Return the (X, Y) coordinate for the center point of the cell that contains the specified text.  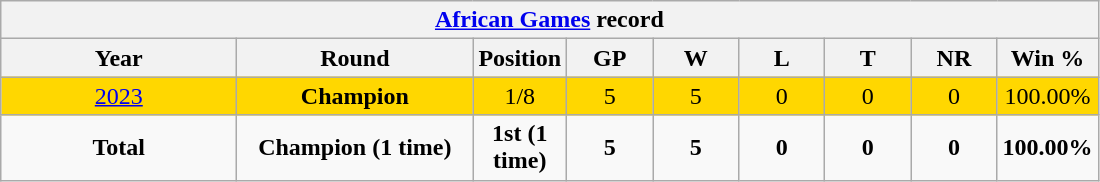
NR (954, 58)
Year (119, 58)
GP (610, 58)
Champion (1 time) (355, 148)
Round (355, 58)
1/8 (520, 96)
W (696, 58)
2023 (119, 96)
T (868, 58)
1st (1 time) (520, 148)
L (782, 58)
Champion (355, 96)
Win % (1048, 58)
African Games record (550, 20)
Total (119, 148)
Position (520, 58)
